For the text-containing cell, return its midpoint in [X, Y] coordinate format. 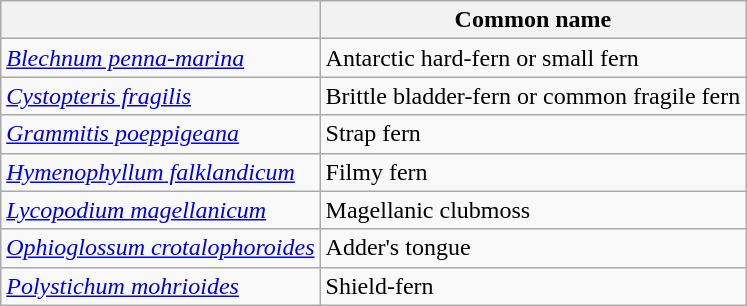
Adder's tongue [533, 248]
Shield-fern [533, 286]
Lycopodium magellanicum [160, 210]
Magellanic clubmoss [533, 210]
Brittle bladder-fern or common fragile fern [533, 96]
Filmy fern [533, 172]
Strap fern [533, 134]
Polystichum mohrioides [160, 286]
Ophioglossum crotalophoroides [160, 248]
Blechnum penna-marina [160, 58]
Hymenophyllum falklandicum [160, 172]
Cystopteris fragilis [160, 96]
Antarctic hard-fern or small fern [533, 58]
Common name [533, 20]
Grammitis poeppigeana [160, 134]
